From the cell containing the given text, extract its center point as (x, y) coordinate. 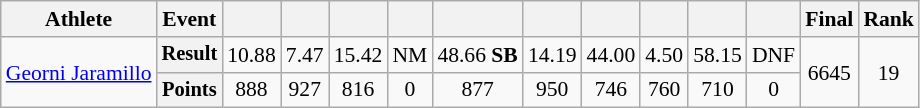
Event (190, 19)
950 (552, 90)
14.19 (552, 55)
19 (888, 72)
DNF (774, 55)
7.47 (305, 55)
Georni Jaramillo (79, 72)
10.88 (252, 55)
Athlete (79, 19)
Points (190, 90)
888 (252, 90)
Result (190, 55)
710 (718, 90)
816 (358, 90)
Final (829, 19)
746 (612, 90)
Rank (888, 19)
4.50 (664, 55)
760 (664, 90)
NM (410, 55)
44.00 (612, 55)
15.42 (358, 55)
58.15 (718, 55)
877 (478, 90)
6645 (829, 72)
927 (305, 90)
48.66 SB (478, 55)
